From the cell containing the given text, extract its center point as [x, y] coordinate. 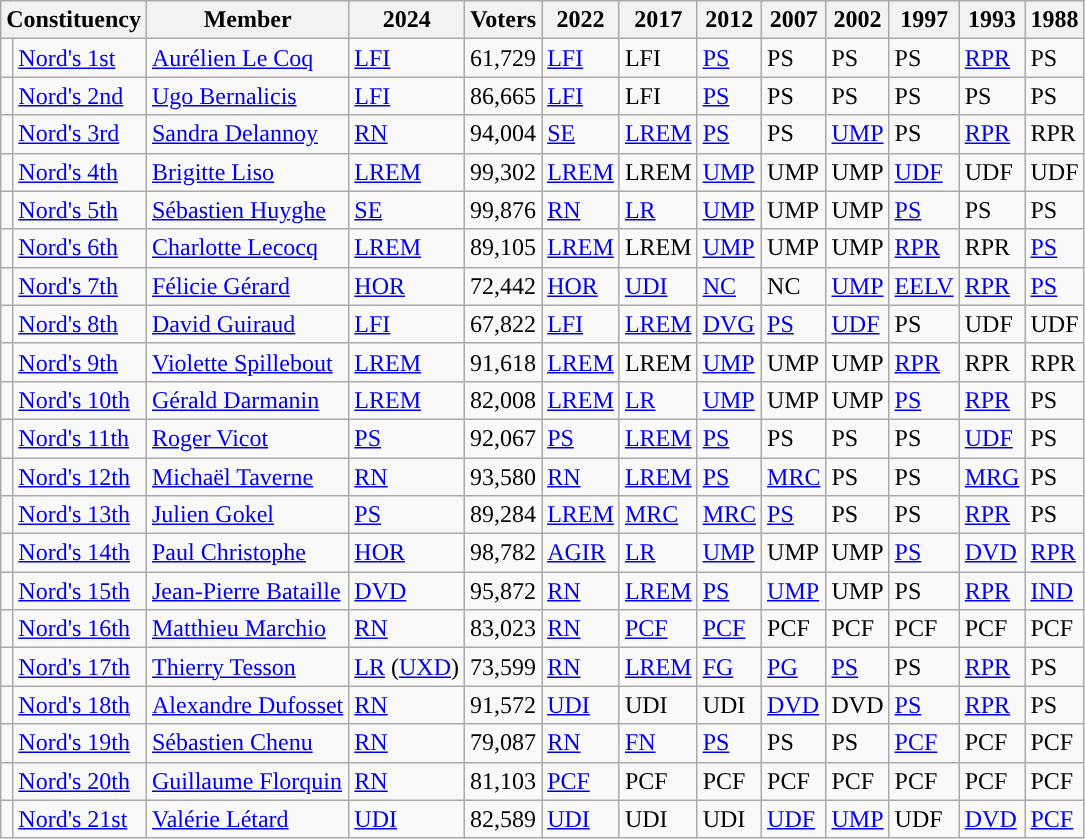
Nord's 14th [80, 553]
83,023 [504, 629]
Brigitte Liso [247, 172]
86,665 [504, 96]
2024 [407, 20]
1997 [924, 20]
Guillaume Florquin [247, 781]
Nord's 13th [80, 515]
MRG [992, 477]
89,284 [504, 515]
Félicie Gérard [247, 286]
82,589 [504, 819]
72,442 [504, 286]
Valérie Létard [247, 819]
Julien Gokel [247, 515]
Charlotte Lecocq [247, 248]
73,599 [504, 667]
Nord's 5th [80, 210]
Nord's 20th [80, 781]
Nord's 9th [80, 362]
Voters [504, 20]
Nord's 17th [80, 667]
Nord's 6th [80, 248]
2007 [794, 20]
93,580 [504, 477]
98,782 [504, 553]
Jean-Pierre Bataille [247, 591]
95,872 [504, 591]
Violette Spillebout [247, 362]
2022 [581, 20]
94,004 [504, 134]
Nord's 1st [80, 58]
2002 [858, 20]
AGIR [581, 553]
PG [794, 667]
2012 [729, 20]
Nord's 15th [80, 591]
Ugo Bernalicis [247, 96]
Nord's 19th [80, 743]
Paul Christophe [247, 553]
Alexandre Dufosset [247, 705]
Gérald Darmanin [247, 400]
FG [729, 667]
Roger Vicot [247, 438]
Michaël Taverne [247, 477]
2017 [658, 20]
67,822 [504, 324]
89,105 [504, 248]
Sébastien Chenu [247, 743]
Thierry Tesson [247, 667]
99,302 [504, 172]
Nord's 4th [80, 172]
Member [247, 20]
LR (UXD) [407, 667]
1993 [992, 20]
Nord's 16th [80, 629]
Nord's 11th [80, 438]
Sébastien Huyghe [247, 210]
IND [1054, 591]
79,087 [504, 743]
Aurélien Le Coq [247, 58]
Sandra Delannoy [247, 134]
Constituency [74, 20]
Nord's 2nd [80, 96]
Nord's 3rd [80, 134]
DVG [729, 324]
Nord's 7th [80, 286]
91,572 [504, 705]
81,103 [504, 781]
Nord's 10th [80, 400]
EELV [924, 286]
1988 [1054, 20]
99,876 [504, 210]
David Guiraud [247, 324]
82,008 [504, 400]
91,618 [504, 362]
61,729 [504, 58]
FN [658, 743]
Nord's 21st [80, 819]
Nord's 8th [80, 324]
Nord's 12th [80, 477]
Nord's 18th [80, 705]
Matthieu Marchio [247, 629]
92,067 [504, 438]
